Pinpoint the cell where the given text exists, returning its [x, y] midpoint coordinate. 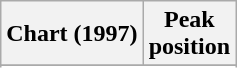
Chart (1997) [72, 34]
Peakposition [189, 34]
